Determine the (X, Y) coordinate at the center of the cell enclosing the given text.  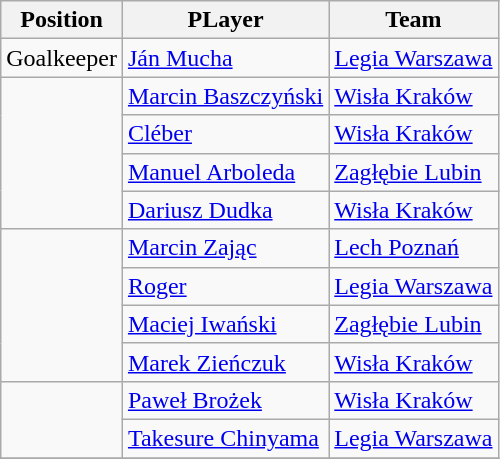
Team (414, 20)
Dariusz Dudka (225, 210)
Goalkeeper (62, 58)
Lech Poznań (414, 248)
PLayer (225, 20)
Cléber (225, 134)
Marcin Zając (225, 248)
Position (62, 20)
Ján Mucha (225, 58)
Manuel Arboleda (225, 172)
Roger (225, 286)
Takesure Chinyama (225, 438)
Maciej Iwański (225, 324)
Marek Zieńczuk (225, 362)
Paweł Brożek (225, 400)
Marcin Baszczyński (225, 96)
